Extract the [X, Y] coordinate from the center of the cell holding the provided text.  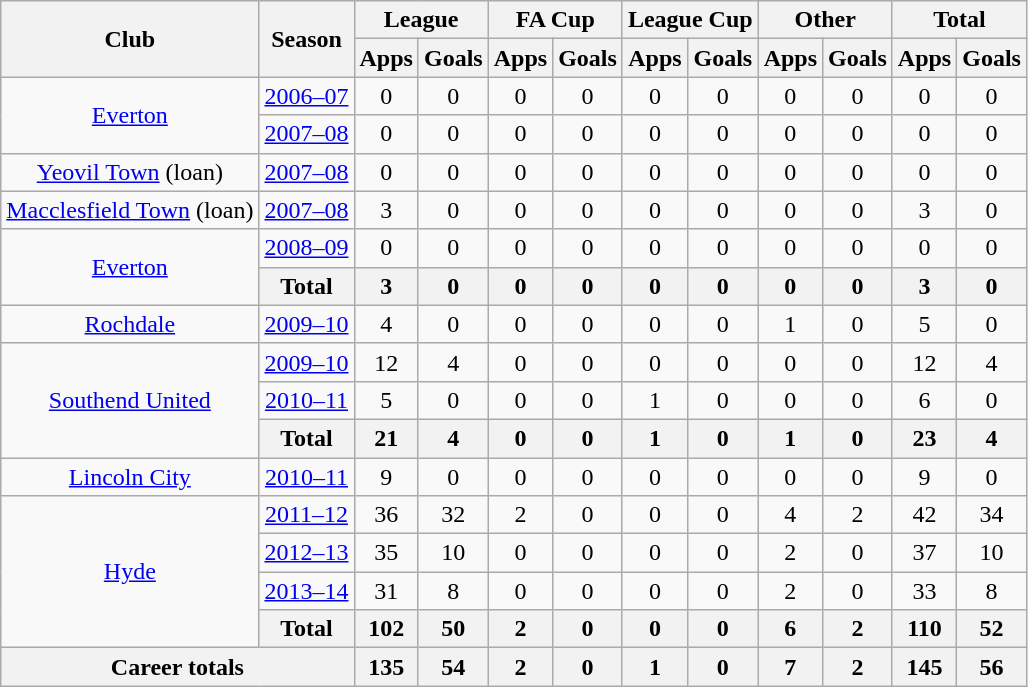
35 [386, 553]
Season [306, 39]
2013–14 [306, 591]
102 [386, 629]
League Cup [690, 20]
Lincoln City [130, 477]
2006–07 [306, 96]
21 [386, 438]
50 [453, 629]
2012–13 [306, 553]
7 [790, 667]
34 [992, 515]
110 [924, 629]
54 [453, 667]
Club [130, 39]
FA Cup [555, 20]
52 [992, 629]
Hyde [130, 572]
32 [453, 515]
Macclesfield Town (loan) [130, 210]
42 [924, 515]
37 [924, 553]
2011–12 [306, 515]
145 [924, 667]
Yeovil Town (loan) [130, 172]
Southend United [130, 400]
Rochdale [130, 324]
Other [825, 20]
56 [992, 667]
2008–09 [306, 248]
36 [386, 515]
135 [386, 667]
League [421, 20]
Career totals [178, 667]
23 [924, 438]
33 [924, 591]
31 [386, 591]
